Provide the [x, y] coordinate of the cell's center where the given text is located.  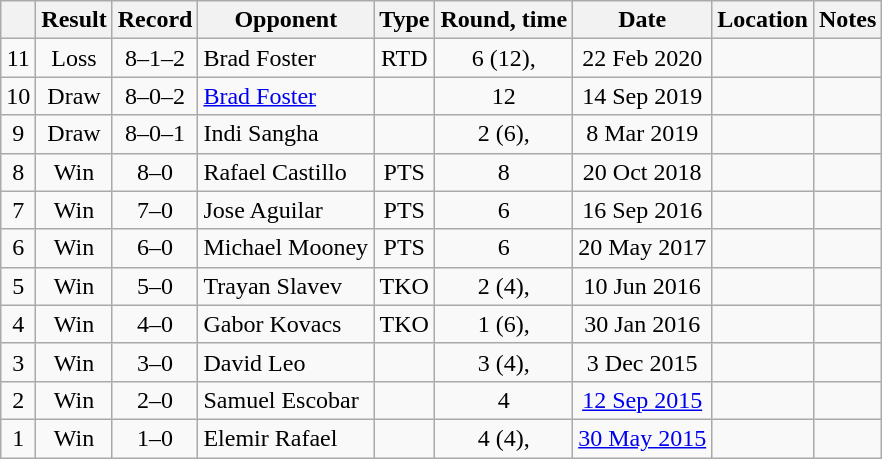
Indi Sangha [286, 134]
8–1–2 [155, 58]
3–0 [155, 362]
7–0 [155, 210]
Location [763, 20]
16 Sep 2016 [642, 210]
Loss [74, 58]
Samuel Escobar [286, 400]
6 (12), [504, 58]
1 [18, 438]
Rafael Castillo [286, 172]
2 [18, 400]
8–0–1 [155, 134]
12 [504, 96]
2–0 [155, 400]
14 Sep 2019 [642, 96]
6–0 [155, 248]
Result [74, 20]
10 Jun 2016 [642, 286]
Elemir Rafael [286, 438]
22 Feb 2020 [642, 58]
4–0 [155, 324]
10 [18, 96]
4 (4), [504, 438]
9 [18, 134]
2 (6), [504, 134]
Opponent [286, 20]
Type [404, 20]
1–0 [155, 438]
5 [18, 286]
2 (4), [504, 286]
3 (4), [504, 362]
20 May 2017 [642, 248]
Trayan Slavev [286, 286]
Round, time [504, 20]
7 [18, 210]
20 Oct 2018 [642, 172]
8 Mar 2019 [642, 134]
3 [18, 362]
30 May 2015 [642, 438]
1 (6), [504, 324]
RTD [404, 58]
Michael Mooney [286, 248]
Record [155, 20]
3 Dec 2015 [642, 362]
11 [18, 58]
5–0 [155, 286]
David Leo [286, 362]
8–0–2 [155, 96]
Notes [847, 20]
8–0 [155, 172]
Jose Aguilar [286, 210]
Date [642, 20]
30 Jan 2016 [642, 324]
12 Sep 2015 [642, 400]
Gabor Kovacs [286, 324]
